Detect which cell encompasses the target text, then output its [X, Y] center coordinate. 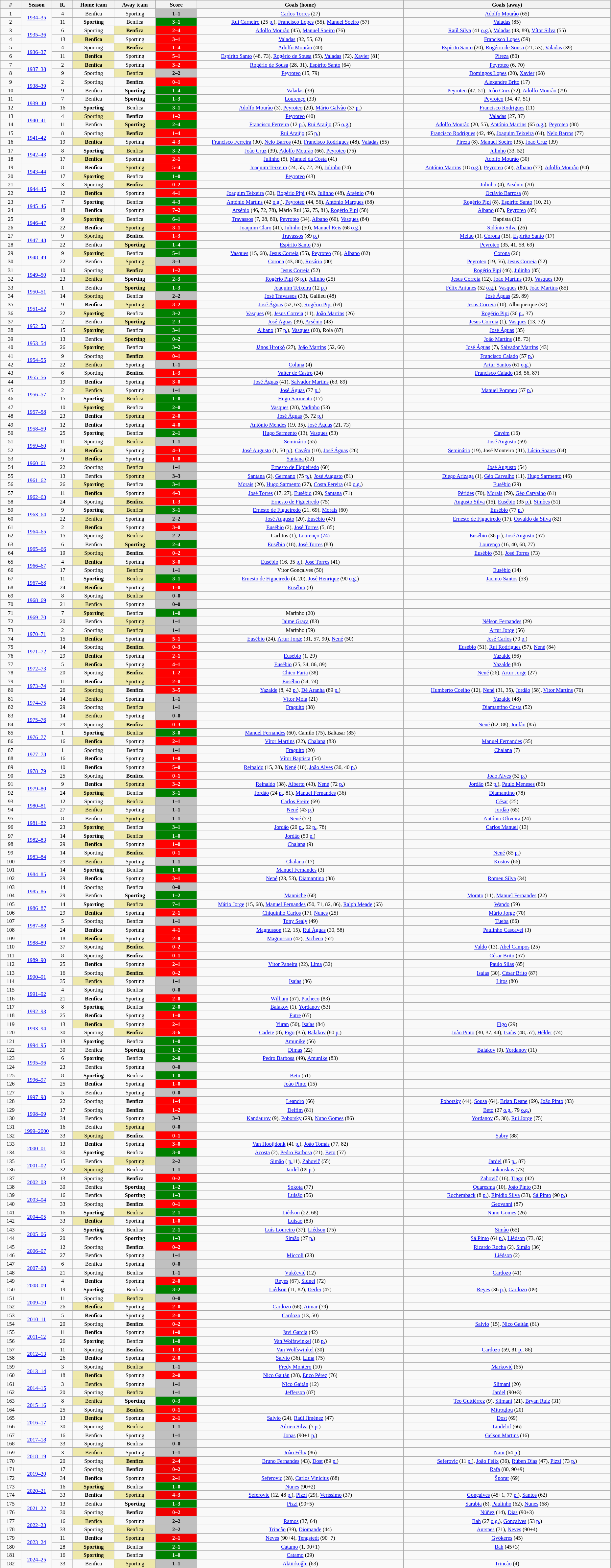
Aursnes (71), Neves (90+4) [507, 1529]
João Alves (52 p.) [507, 775]
2012–13 [37, 1354]
Quaresma (10), João Pinto (33) [507, 1186]
Yazalde (56) [507, 656]
Joaquim Teixeira (24, 55, 72, 79), Julinho (74) [300, 167]
Vasques (28), Vadinho (53) [300, 407]
Nico Gaitán (28), Enzo Pérez (76) [300, 1375]
104 [11, 895]
2019–20 [37, 1473]
Nené (85 p.) [507, 853]
49 [11, 424]
Rogério Pipi (36 p., 37) [507, 313]
42 [11, 364]
Francisco Calado (18, 56, 87) [507, 373]
1971–72 [37, 651]
Sidónio Silva (26) [507, 227]
Paulinho Cascavel (3) [507, 930]
5–0 [176, 767]
Chico Faria (38) [300, 673]
Salvio (24), Raúl Jiménez (47) [300, 1418]
45 [11, 390]
84 [11, 724]
Peyroteo (47, 51), João Cruz (72), Adolfo Mourão (79) [507, 90]
2023–24 [37, 1542]
139 [11, 1195]
Carlos Torres (27) [300, 13]
120 [11, 1032]
Albano (67), Peyroteo (85) [507, 210]
Hugo Sarmento (13), Vasques (53) [300, 433]
Sokota (77) [300, 1186]
Šporar (69) [507, 1478]
111 [11, 955]
Cardozo (68), Aimar (79) [300, 1306]
1952–53 [37, 326]
Carlos Freire (69) [300, 801]
Vítor Paneira (22), Lima (32) [300, 964]
Reinaldo (15, 28), Nené (18), João Alves (30, 40 p.) [300, 767]
Simão (27 p.) [300, 1238]
53 [11, 458]
Espírito Santo (48, 73), Rogério de Sousa (55), Valadas (72), Xavier (81) [300, 56]
Félix Antunes (52 o.g.), Vasques (80), João Martins (85) [507, 287]
Seferovic (11 p.), João Félix (36), Rúben Dias (47), Pizzi (73 p.) [507, 1461]
1943–44 [37, 172]
Eusébio (1, 29) [300, 656]
Adolfo Mourão (20, 55), António Martins (65 o.g.), Peyroteo (88) [507, 125]
2024–25 [37, 1559]
Ricardo Rocha (2), Simão (36) [507, 1247]
1991–92 [37, 994]
2021–22 [37, 1508]
Jacinto Santos (53) [507, 578]
Nené (26), Artur Jorge (27) [507, 673]
César (25) [507, 801]
William (57), Pacheco (83) [300, 998]
Catamo (1, 90+1) [300, 1546]
1978–79 [37, 771]
86 [11, 741]
1988–89 [37, 943]
Diamantino Costa (52) [507, 707]
Luís Loureiro (37), Liédson (75) [300, 1229]
2009–10 [37, 1302]
59 [11, 510]
Marković (65) [507, 1367]
160 [11, 1375]
Nico Gaitán (12) [300, 1384]
2017–18 [37, 1439]
Coluna (4) [300, 364]
132 [11, 1135]
2020–21 [37, 1491]
1992–93 [37, 1011]
1998–99 [37, 1114]
1939–40 [37, 103]
165 [11, 1418]
Eusébio (36 p.), José Augusto (57) [507, 536]
Francisco Ferreira (12 p.), Rui Araújo (75 o.g.) [300, 125]
António Oliveira (24) [507, 818]
179 [11, 1538]
1941–42 [37, 137]
Reinaldo (38), Alberto (43), Nené (72 p.) [300, 784]
Fraguito (20) [300, 750]
Ernesto de Figueiredo (75) [300, 501]
112 [11, 964]
2022–23 [37, 1525]
Mitroglou (20) [507, 1409]
97 [11, 835]
Jordão (24 p., 81), Manuel Fernandes (36) [300, 792]
1987–88 [37, 925]
Adolfo Mourão (30) [507, 159]
Away team [135, 5]
144 [11, 1238]
40 [11, 347]
1959–60 [37, 446]
99 [11, 853]
105 [11, 904]
José Augusto (54) [507, 467]
98 [11, 844]
167 [11, 1435]
180 [11, 1546]
Pireza (8), Manuel Soeiro (35), João Cruz (39) [507, 142]
Chiquinho Carlos (17), Nunes (25) [300, 912]
Valadas (32, 55, 62) [300, 39]
182 [11, 1563]
Jordão (50 p.) [300, 835]
Sá Pinto (64 p.), Liédson (73, 82) [507, 1238]
128 [11, 1101]
Liédson (11, 82), Derlei (47) [300, 1289]
João Pinto (15) [300, 1084]
João Cruz (39), Adolfo Mourão (66), Peyroteo (75) [300, 150]
149 [11, 1281]
80 [11, 690]
Beto (27 o.g., 79 o.g.) [507, 1110]
140 [11, 1204]
4–0 [176, 424]
46 [11, 399]
72 [11, 621]
Domingos Lopes (20), Xavier (68) [507, 73]
1955–56 [37, 377]
Tueba (66) [507, 921]
Alexandre Brito (17) [507, 82]
# [11, 5]
János Hrotkó (27), João Martins (52, 66) [300, 347]
1960–61 [37, 463]
79 [11, 681]
Rochemback (8 p.), Elpídio Silva (33), Sá Pinto (90 p.) [507, 1195]
Fredy Montero (10) [300, 1367]
1957–58 [37, 411]
Trincão (39), Diomande (44) [300, 1529]
1985–86 [37, 891]
Manniche (60) [300, 895]
174 [11, 1495]
Corona (43, 88), Rosário (80) [300, 262]
Cardozo (59, 81 p., 86) [507, 1349]
177 [11, 1521]
117 [11, 1007]
1974–75 [37, 703]
2010–11 [37, 1319]
Rogério Pipi (8 p.), Julinho (25) [300, 279]
José Augusto (59) [507, 441]
93 [11, 801]
56 [11, 484]
Nuno Gomes (26) [507, 1212]
Pireza (80) [507, 56]
Pérides (70), Morais (79), Géo Carvalho (81) [507, 493]
Adolfo Mourão (45), Manuel Soeiro (76) [300, 30]
136 [11, 1169]
109 [11, 938]
Slimani (20) [507, 1384]
Seminário (55) [300, 441]
169 [11, 1452]
Vasques (15, 68), Jesus Correia (55), Peyroteo (76), Albano (82) [300, 253]
1948–49 [37, 257]
Mário Jorge (15, 68), Manuel Fernandes (50, 71, 82, 86), Ralph Meade (65) [300, 904]
2016–17 [37, 1422]
1965–66 [37, 549]
150 [11, 1289]
41 [11, 356]
Manuel Fernandes (3) [300, 870]
Futre (65) [300, 1015]
Jardel (89 p.) [300, 1169]
159 [11, 1367]
Tony Sealy (49) [300, 921]
Paulo Silas (85) [507, 964]
1977–78 [37, 754]
Mário Jorge (70) [507, 912]
Rogério de Sousa (28, 31), Espírito Santo (64) [300, 64]
127 [11, 1092]
115 [11, 990]
181 [11, 1555]
43 [11, 373]
124 [11, 1066]
António Martins (42 o.g.), Peyroteo (44, 56), António Marques (68) [300, 201]
Nené (43 p.) [300, 810]
1976–77 [37, 737]
74 [11, 638]
101 [11, 870]
152 [11, 1306]
51 [11, 441]
José Águas (5, 72 p.) [300, 416]
85 [11, 733]
3–5 [176, 690]
121 [11, 1041]
81 [11, 698]
Wando (59) [507, 904]
106 [11, 912]
90 [11, 775]
134 [11, 1152]
Vítor Martins (22), Chalana (83) [300, 741]
142 [11, 1221]
Season [37, 5]
Jesus Correia (1), Vasques (13, 72) [507, 321]
1993–94 [37, 1028]
158 [11, 1358]
2006–07 [37, 1251]
Carlitos (1), Lourenço (74) [300, 536]
Valdo (13), Abel Campos (25) [507, 947]
Rui Araújo (65 p.) [300, 133]
68 [11, 587]
Pizzi (90+5) [300, 1504]
1949–50 [37, 274]
Ernesto de Figueiredo (17), Osvaldo da Silva (82) [507, 518]
1982–83 [37, 840]
Magnusson (12, 15), Rui Águas (30, 58) [300, 930]
Peyroteo (15, 79) [300, 73]
Joaquim Claro (41), Julinho (50), Manuel Reis (68 o.g.) [300, 227]
Melão (1), Corona (15), Espírito Santo (17) [507, 236]
Diamantino (78) [507, 792]
Peyroteo (35, 41, 58, 69) [507, 244]
1984–85 [37, 874]
137 [11, 1178]
Jesus Correia (10), Albuquerque (32) [507, 304]
Balakov (9), Yordanov (11) [507, 1049]
7–1 [176, 904]
Seferovic (12, 48 p.), Pizzi (29), Veríssimo (37) [300, 1495]
145 [11, 1247]
Jesus Correia (52) [300, 270]
54 [11, 467]
Jordão (65) [507, 810]
Marinho (20) [300, 613]
Peyroteo (40) [300, 116]
Manuel Pompeu (57 p.) [507, 390]
1967–68 [37, 583]
2015–16 [37, 1405]
Score [176, 5]
75 [11, 647]
Yazalde (8, 42 p.), Dé Aranha (89 p.) [300, 690]
175 [11, 1504]
Nani (64 p.) [507, 1452]
2001–02 [37, 1165]
116 [11, 998]
José Águas (35) [507, 330]
Lourenço (16, 40, 68, 77) [507, 544]
José Torres (17, 27), Eusébio (29), Santana (71) [300, 493]
Litos (80) [507, 981]
Raúl Silva (41 o.g.), Valadas (43, 89), Vítor Silva (55) [507, 30]
83 [11, 715]
Ernesto de Figueiredo (4, 20), José Henrique (90 o.g.) [300, 578]
Jonas (90+1 p.) [300, 1435]
82 [11, 707]
66 [11, 570]
Geovanni (87) [507, 1204]
José Águas (41), Salvador Martins (63, 89) [300, 382]
Simão (65) [507, 1229]
Francisco Calado (57 p.) [507, 356]
José Augusto (1, 50 p.), Cavém (10), José Águas (26) [300, 450]
65 [11, 561]
Valadas (85) [507, 22]
R. [62, 5]
Francisco Rodrigues (11) [507, 107]
1942–43 [37, 154]
Neves (90+4), Tengstedt (90+7) [300, 1538]
2002–03 [37, 1182]
Eusébio (77 p.) [507, 510]
Kostov (66) [507, 861]
154 [11, 1323]
Adolfo Mourão (3), Peyroteo (20), Mário Galvão (37 p.) [300, 107]
47 [11, 407]
Nunes (90+2) [300, 1486]
170 [11, 1461]
89 [11, 767]
Jordão (20 p., 62 p., 78) [300, 827]
José Travassos (33), Galileu (48) [300, 296]
Nélson Fernandes (29) [507, 621]
31 [11, 270]
1954–55 [37, 360]
172 [11, 1478]
Bruno Fernandes (43), Dost (89 p.) [300, 1461]
2005–06 [37, 1234]
1989–90 [37, 960]
Simão ( p.11), Zahovič (55) [300, 1161]
Romeu Silva (34) [507, 878]
Joaquim Teixeira (32), Rogério Pipi (42), Julinho (48), Arsénio (74) [300, 193]
Julinho (4), Arsénio (70) [507, 184]
1958–59 [37, 429]
Bah (45+3) [507, 1546]
96 [11, 827]
Eusébio (16, 35 p.), José Torres (41) [300, 561]
141 [11, 1212]
87 [11, 750]
Goals (away) [507, 5]
153 [11, 1315]
50 [11, 433]
Manuel Fernandes (35) [507, 741]
52 [11, 450]
Lindelöf (66) [507, 1426]
Jefferson (87) [300, 1392]
1934–35 [37, 17]
Travassos (89 p.) [300, 236]
94 [11, 810]
64 [11, 553]
Adolfo Mourão (65) [507, 13]
7–2 [176, 210]
Ernesto de Figueiredo (60) [300, 467]
1950–51 [37, 292]
Van Wolfswinkel (30) [300, 1349]
Cardozo (13, 50) [300, 1315]
Isaías (30), César Brito (87) [507, 972]
1940–41 [37, 120]
113 [11, 972]
114 [11, 981]
Yordanov (5, 38), Rui Jorge (75) [507, 1118]
Francisco Ferreira (30), Nelo Barros (43), Francisco Rodrigues (48), Valadas (55) [300, 142]
1946–47 [37, 223]
Amunike (56) [300, 1041]
João Félix (86) [300, 1452]
João Martins (18, 73) [507, 339]
Salvio (36), Lima (75) [300, 1358]
36 [11, 313]
Eusébio (29) [507, 484]
Artur Santos (61 o.g.) [507, 364]
1937–38 [37, 69]
Yazalde (48) [507, 698]
Diego Arizaga (1), Géo Carvalho (11), Hugo Sarmento (46) [507, 476]
2003–04 [37, 1199]
Salvio (15), Nico Gaitán (61) [507, 1323]
Valter de Castro (24) [300, 373]
73 [11, 630]
Dost (69) [507, 1418]
76 [11, 656]
Eusébio (53), José Torres (73) [507, 553]
146 [11, 1255]
César Brito (57) [507, 955]
Yuran (50), Isaías (84) [300, 1024]
Catamo (29) [300, 1555]
Isaías (86) [300, 981]
Yazalde (84) [507, 664]
Reyes (36 p.), Cardozo (89) [507, 1289]
Jardel (90+3) [507, 1392]
133 [11, 1144]
Jardel (85 p., 87) [507, 1161]
71 [11, 613]
João Pinto (30, 37, 44), Isaías (48, 57), Hélder (74) [507, 1032]
Humberto Coelho (12), Nené (31, 35), Jordão (58), Vítor Martins (70) [507, 690]
2008–09 [37, 1285]
1962–63 [37, 497]
1983–84 [37, 857]
Eusébio (54, 74) [300, 681]
Peyroteo (6, 70) [507, 64]
168 [11, 1443]
Vítor Móia (21) [300, 698]
1996–97 [37, 1080]
Marinho (59) [300, 630]
Zahovič (16), Tiago (42) [507, 1178]
131 [11, 1127]
Delfim (81) [300, 1110]
Figo (29) [507, 1024]
Dimas (22) [300, 1049]
Núñez (14), Dias (90+3) [507, 1512]
Augusto Silva (15), Eusébio (35 p.), Simões (51) [507, 501]
Vítor Baptista (54) [300, 758]
Artur Jorge (56) [507, 630]
Liédson (2) [507, 1255]
Travassos (7, 28, 80), Peyroteo (34), Albano (60), Vasques (84) [300, 219]
Acosta (2), Pedro Barbosa (21), Beto (57) [300, 1152]
Poborsky (44), Sousa (64), Brian Deane (69), João Pinto (83) [507, 1101]
Eusébio (18), José Torres (88) [300, 544]
Rogério Pipi (8), Espírito Santo (10, 21) [507, 201]
Espírito Santo (75) [300, 244]
176 [11, 1512]
157 [11, 1349]
1994–95 [37, 1045]
António Martins (18 o.g.), Peyroteo (50), Albano (77), Adolfo Mourão (84) [507, 167]
1968–69 [37, 600]
122 [11, 1049]
2014–15 [37, 1388]
Peyroteo (43) [300, 176]
2018–19 [37, 1456]
Seminário (19), José Monteiro (81), Lúcio Soares (84) [507, 450]
2007–08 [37, 1268]
Chalana (17) [300, 861]
1936–37 [37, 52]
Adrien Silva (5 p.) [300, 1426]
Vasques (9), Jesus Correia (11), João Martins (26) [300, 313]
1986–87 [37, 908]
155 [11, 1332]
67 [11, 578]
Peyroteo (34, 47, 51) [507, 99]
Nené (82, 88), Jordão (85) [507, 724]
António Mendes (19, 35), José Águas (21, 73) [300, 424]
Octávio Barrosa (8) [507, 193]
Goals (home) [300, 5]
Luisão (56) [300, 1195]
38 [11, 330]
129 [11, 1110]
Manuel Fernandes (60), Camilo (75), Baltasar (85) [300, 733]
Beto (51) [300, 1075]
100 [11, 861]
José Águas (77 p.) [300, 390]
Chalana (7) [507, 750]
166 [11, 1426]
1938–39 [37, 86]
107 [11, 921]
39 [11, 339]
77 [11, 664]
Ernesto de Figueiredo (21, 69), Morais (60) [300, 510]
92 [11, 792]
1953–54 [37, 343]
Santana (2), Germano (75 p.), José Augusto (81) [300, 476]
103 [11, 887]
Magnusson (42), Pacheco (62) [300, 938]
48 [11, 416]
José Augusto (20), Eusébio (47) [300, 518]
1947–48 [37, 240]
1970–71 [37, 634]
Valadas (27, 37) [507, 116]
Rui Carneiro (25 p.), Francisco Lopes (55), Manuel Soeiro (57) [300, 22]
Santana (22) [300, 458]
Jesus Correia (12), João Martins (19), Vasques (30) [507, 279]
55 [11, 476]
Espírito Santo (20), Rogério de Sousa (21, 53), Valadas (39) [507, 47]
110 [11, 947]
Aktürkoğlu (63) [300, 1563]
162 [11, 1392]
178 [11, 1529]
Jankauskas (73) [507, 1169]
Francisco Rodrigues (42, 49), Joaquim Teixeira (64), Nelo Barros (77) [507, 133]
126 [11, 1084]
163 [11, 1401]
Gelson Martins (16) [507, 1435]
Vukčević (12) [300, 1272]
1945–46 [37, 206]
138 [11, 1186]
1969–70 [37, 617]
1964–65 [37, 531]
Ramos (37, 64) [300, 1521]
3–6 [176, 1032]
Cadete (8), Figo (35), Balakov (80 p.) [300, 1032]
1980–81 [37, 806]
2004–05 [37, 1217]
156 [11, 1341]
118 [11, 1015]
123 [11, 1058]
130 [11, 1118]
1935–36 [37, 35]
1995–96 [37, 1062]
Gonçalves (45+1, 77 p.), Santos (62) [507, 1495]
63 [11, 544]
Morais (20), Hugo Sarmento (27), Costa Pereira (40 o.g.) [300, 484]
102 [11, 878]
1961–62 [37, 480]
1963–64 [37, 514]
Jordão (52 p.), Paulo Meneses (86) [507, 784]
Fraguito (38) [300, 707]
62 [11, 536]
Cavém (16) [507, 433]
Adolfo Mourão (40) [300, 47]
61 [11, 527]
125 [11, 1075]
Liédson (22, 68) [300, 1212]
Rafa (80, 90+9) [507, 1469]
143 [11, 1229]
Eusébio (51), Rui Rodrigues (57), Nené (84) [507, 647]
Morato (11), Manuel Fernandes (22) [507, 895]
Jaime Graça (83) [300, 621]
Bah (27 o.g.), Gonçalves (53 p.) [507, 1521]
Eusébio (8) [300, 587]
Julinho (5), Manuel da Costa (41) [300, 159]
Seferovic (28), Carlos Vinícius (88) [300, 1478]
91 [11, 784]
José Águas (29, 89) [507, 296]
2000–01 [37, 1148]
171 [11, 1469]
Van Wolfswinkel (18 p.) [300, 1341]
José Águas (7), Salvador Martins (43) [507, 347]
Albano (37 p.), Vasques (60), Rola (87) [300, 330]
Corona (26) [507, 253]
Baptista (16) [507, 219]
88 [11, 758]
Cardozo (41) [507, 1272]
135 [11, 1161]
Trincão (4) [507, 1563]
Eusébio (24), Artur Jorge (31, 57, 90), Nené (50) [300, 638]
Sabry (88) [507, 1135]
Francisco Lopes (59) [507, 39]
1966–67 [37, 566]
Leandro (66) [300, 1101]
Eusébio (2), José Torres (5, 85) [300, 527]
Miccoli (23) [300, 1255]
1990–91 [37, 977]
Arsénio (46, 72, 78), Mário Rui (52, 75, 81), Rogério Pipi (58) [300, 210]
Balakov (1), Yordanov (53) [300, 1007]
6–1 [176, 219]
151 [11, 1298]
1979–80 [37, 788]
57 [11, 493]
60 [11, 518]
95 [11, 818]
Pedro Barbosa (49), Amunike (83) [300, 1058]
Teo Guttiérrez (9), Slimani (21), Bryan Ruiz (31) [507, 1401]
Lourenço (33) [300, 99]
119 [11, 1024]
José Carlos (70 p.) [507, 638]
1944–45 [37, 189]
Kandaurov (9), Poborsky (29), Nuno Gomes (86) [300, 1118]
69 [11, 596]
78 [11, 673]
108 [11, 930]
Valadas (38) [300, 90]
147 [11, 1264]
70 [11, 604]
164 [11, 1409]
44 [11, 382]
5–4 [176, 167]
Sarabia (8), Paulinho (62), Nunes (68) [507, 1504]
1956–57 [37, 394]
Peyroteo (19, 56), Jesus Correia (52) [507, 262]
Rogério Pipi (46), Julinho (85) [507, 270]
José Águas (52, 63), Rogério Pipi (69) [300, 304]
Eusébio (14) [507, 570]
Van Hooijdonk (41 p.), João Tomás (77, 82) [300, 1144]
2013–14 [37, 1371]
Hugo Sarmento (17) [300, 399]
161 [11, 1384]
Javi García (42) [300, 1332]
Joaquim Teixeira (12 p.) [300, 287]
173 [11, 1486]
2011–12 [37, 1336]
Gyökeres (45) [507, 1538]
1972–73 [37, 668]
Vítor Gonçalves (50) [300, 570]
Home team [94, 5]
Eusébio (25, 34, 86, 89) [300, 664]
1975–76 [37, 720]
148 [11, 1272]
Nené (23, 53), Diamantino (88) [300, 878]
1981–82 [37, 823]
Julinho (33, 52) [507, 150]
Luisão (83) [300, 1221]
Carlos Manuel (13) [507, 827]
58 [11, 501]
Reyes (67), Sidnei (72) [300, 1281]
Nené (77) [300, 818]
1973–74 [37, 686]
1951–52 [37, 309]
1999–2000 [37, 1131]
José Águas (39), Arsénio (43) [300, 321]
1997–98 [37, 1097]
Chalana (9) [300, 844]
